Extract the [X, Y] coordinate from the center of the cell holding the provided text.  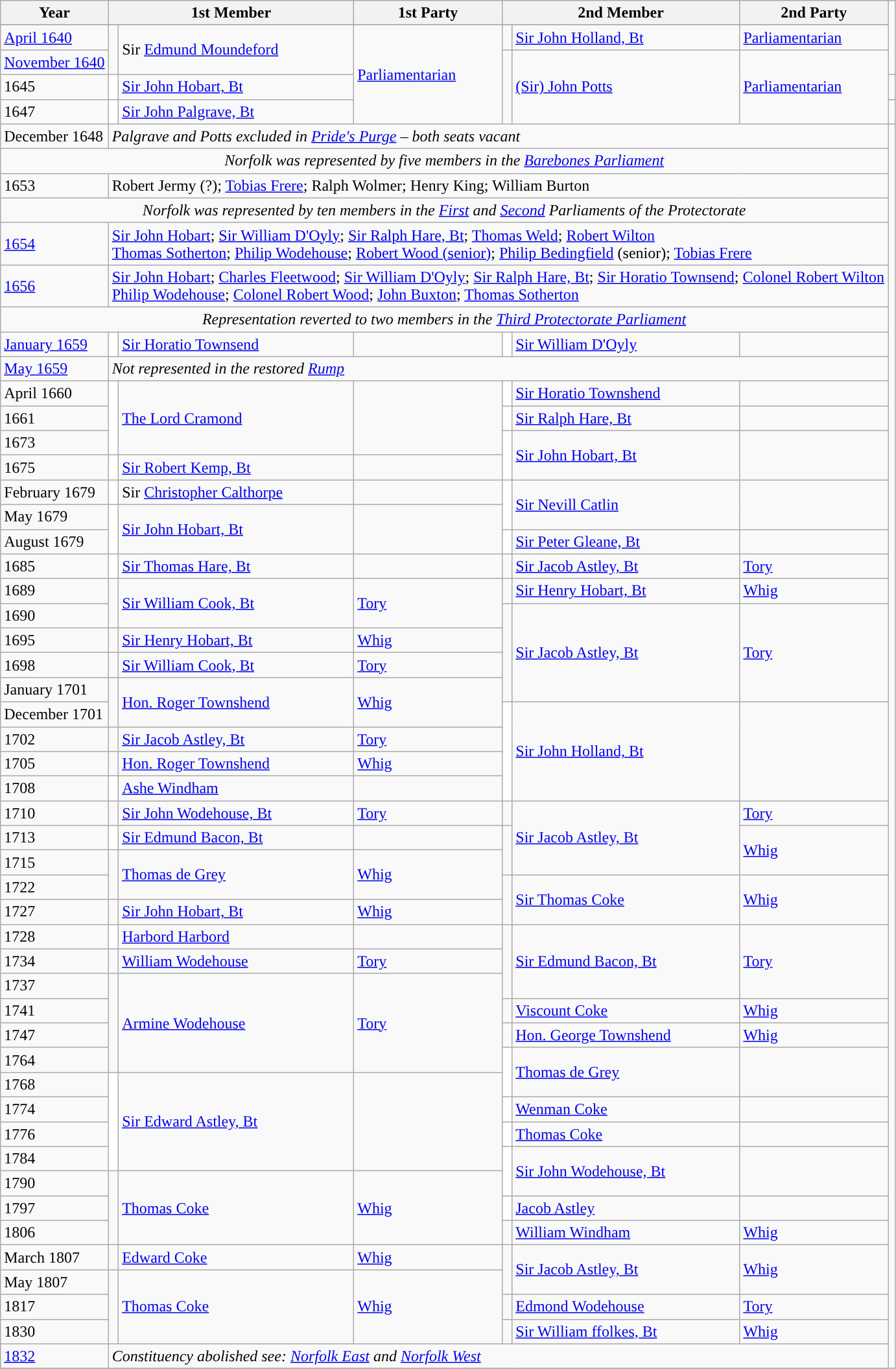
Sir Nevill Catlin [626, 505]
1768 [54, 1084]
Edmond Wodehouse [626, 1307]
Constituency abolished see: Norfolk East and Norfolk West [498, 1356]
1647 [54, 112]
April 1660 [54, 394]
Edward Coke [236, 1257]
1st Party [428, 13]
2nd Party [814, 13]
1653 [54, 185]
1715 [54, 863]
Sir Edmund Moundeford [236, 50]
1713 [54, 838]
1797 [54, 1208]
1661 [54, 418]
Sir Robert Kemp, Bt [236, 468]
1830 [54, 1331]
1790 [54, 1184]
Not represented in the restored Rump [498, 369]
January 1659 [54, 344]
August 1679 [54, 542]
1710 [54, 813]
1722 [54, 887]
May 1659 [54, 369]
1654 [54, 244]
Sir Christopher Calthorpe [236, 492]
1656 [54, 285]
Sir John Palgrave, Bt [236, 112]
1728 [54, 936]
1645 [54, 87]
1832 [54, 1356]
The Lord Cramond [236, 418]
1698 [54, 665]
Sir Edward Astley, Bt [236, 1121]
Sir Thomas Coke [626, 899]
1695 [54, 640]
Sir Peter Gleane, Bt [626, 542]
Representation reverted to two members in the Third Protectorate Parliament [445, 319]
Sir Ralph Hare, Bt [626, 418]
Palgrave and Potts excluded in Pride's Purge – both seats vacant [498, 136]
(Sir) John Potts [626, 87]
1675 [54, 468]
December 1648 [54, 136]
January 1701 [54, 689]
Sir William D'Oyly [626, 344]
November 1640 [54, 62]
Viscount Coke [626, 1010]
Hon. George Townshend [626, 1035]
1774 [54, 1109]
1734 [54, 961]
1st Member [231, 13]
1737 [54, 986]
Armine Wodehouse [236, 1023]
1727 [54, 912]
1741 [54, 1010]
William Windham [626, 1233]
Sir Thomas Hare, Bt [236, 566]
1702 [54, 739]
William Wodehouse [236, 961]
Ashe Windham [236, 789]
March 1807 [54, 1257]
December 1701 [54, 714]
April 1640 [54, 38]
Sir Horatio Townsend [236, 344]
2nd Member [621, 13]
1806 [54, 1233]
Sir Horatio Townshend [626, 394]
1685 [54, 566]
1708 [54, 789]
1673 [54, 443]
Harbord Harbord [236, 936]
Wenman Coke [626, 1109]
February 1679 [54, 492]
1764 [54, 1060]
1705 [54, 764]
Robert Jermy (?); Tobias Frere; Ralph Wolmer; Henry King; William Burton [498, 185]
Sir William ffolkes, Bt [626, 1331]
1784 [54, 1159]
1776 [54, 1134]
1689 [54, 591]
Jacob Astley [626, 1208]
Norfolk was represented by five members in the Barebones Parliament [445, 161]
1747 [54, 1035]
1690 [54, 615]
Year [54, 13]
Norfolk was represented by ten members in the First and Second Parliaments of the Protectorate [445, 210]
May 1807 [54, 1282]
May 1679 [54, 517]
1817 [54, 1307]
